Determine the (x, y) coordinate at the center of the cell enclosing the given text.  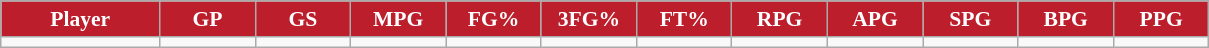
Player (80, 19)
MPG (398, 19)
APG (874, 19)
SPG (970, 19)
FT% (684, 19)
GS (302, 19)
BPG (1066, 19)
FG% (494, 19)
PPG (1161, 19)
3FG% (588, 19)
GP (208, 19)
RPG (780, 19)
